Locate the cell with the specified text and output its (X, Y) center coordinate. 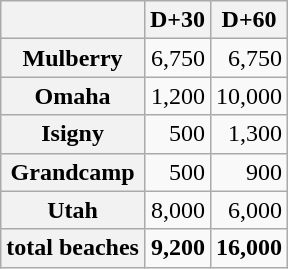
1,200 (177, 96)
8,000 (177, 210)
Grandcamp (73, 172)
D+60 (250, 20)
Mulberry (73, 58)
1,300 (250, 134)
9,200 (177, 248)
Omaha (73, 96)
D+30 (177, 20)
16,000 (250, 248)
6,000 (250, 210)
10,000 (250, 96)
total beaches (73, 248)
Utah (73, 210)
Isigny (73, 134)
900 (250, 172)
